Output the (X, Y) coordinate of the center of the cell containing the given text.  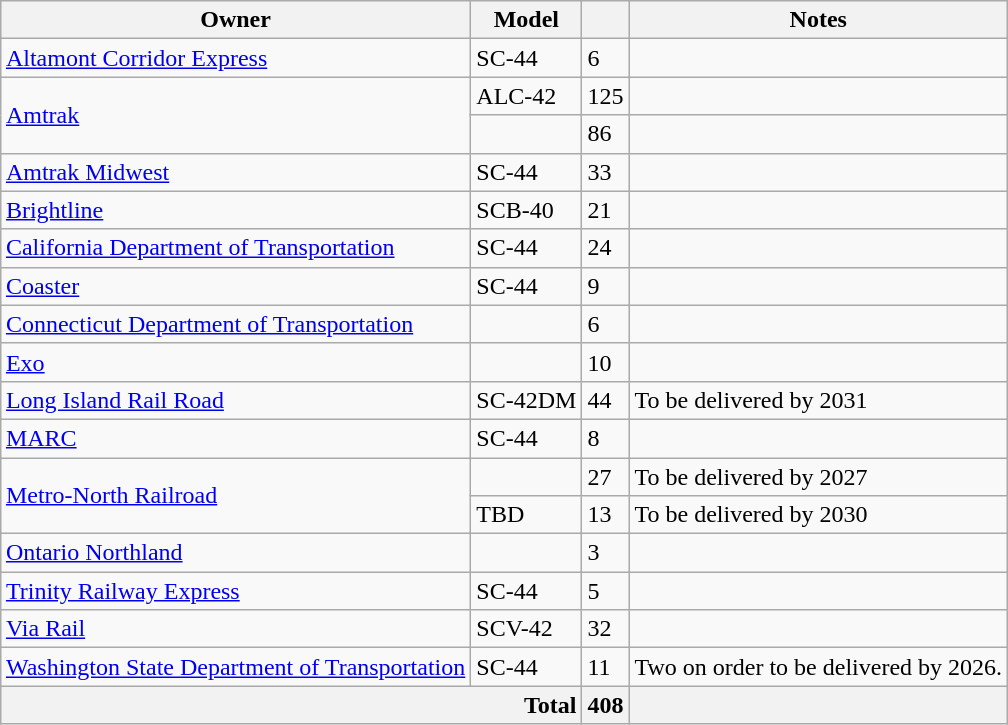
Connecticut Department of Transportation (235, 324)
32 (606, 629)
Trinity Railway Express (235, 591)
Model (526, 20)
21 (606, 210)
MARC (235, 438)
9 (606, 286)
13 (606, 515)
10 (606, 362)
Ontario Northland (235, 553)
Brightline (235, 210)
Washington State Department of Transportation (235, 667)
Two on order to be delivered by 2026. (818, 667)
SCB-40 (526, 210)
33 (606, 172)
Amtrak Midwest (235, 172)
To be delivered by 2027 (818, 477)
TBD (526, 515)
24 (606, 248)
SC-42DM (526, 400)
11 (606, 667)
Exo (235, 362)
408 (606, 705)
Owner (235, 20)
Altamont Corridor Express (235, 58)
Metro-North Railroad (235, 496)
Amtrak (235, 115)
To be delivered by 2031 (818, 400)
To be delivered by 2030 (818, 515)
Notes (818, 20)
Coaster (235, 286)
125 (606, 96)
8 (606, 438)
86 (606, 134)
3 (606, 553)
SCV-42 (526, 629)
ALC-42 (526, 96)
Via Rail (235, 629)
California Department of Transportation (235, 248)
27 (606, 477)
Total (291, 705)
44 (606, 400)
5 (606, 591)
Long Island Rail Road (235, 400)
